Pinpoint the cell where the given text exists, returning its [x, y] midpoint coordinate. 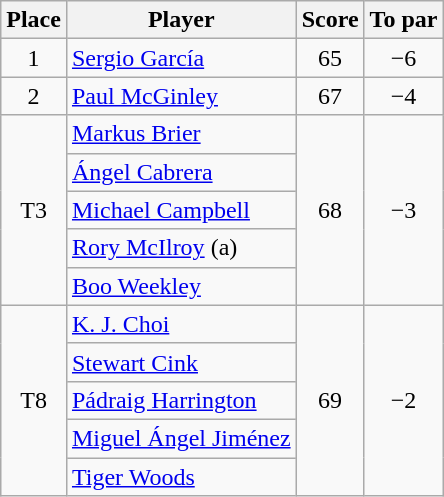
67 [330, 96]
To par [404, 20]
−3 [404, 210]
Markus Brier [181, 134]
−6 [404, 58]
Paul McGinley [181, 96]
1 [34, 58]
T3 [34, 210]
Sergio García [181, 58]
−2 [404, 400]
−4 [404, 96]
Miguel Ángel Jiménez [181, 438]
2 [34, 96]
Ángel Cabrera [181, 172]
Place [34, 20]
Michael Campbell [181, 210]
Tiger Woods [181, 477]
Score [330, 20]
65 [330, 58]
K. J. Choi [181, 324]
T8 [34, 400]
Pádraig Harrington [181, 400]
69 [330, 400]
Player [181, 20]
Stewart Cink [181, 362]
Boo Weekley [181, 286]
Rory McIlroy (a) [181, 248]
68 [330, 210]
